Return the [X, Y] coordinate for the center point of the cell that contains the specified text.  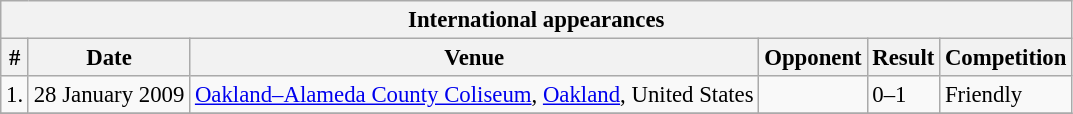
Competition [1006, 58]
28 January 2009 [108, 95]
Date [108, 58]
Oakland–Alameda County Coliseum, Oakland, United States [474, 95]
Venue [474, 58]
Friendly [1006, 95]
0–1 [904, 95]
Opponent [813, 58]
International appearances [536, 20]
Result [904, 58]
1. [15, 95]
# [15, 58]
